Determine the [X, Y] coordinate at the center of the cell enclosing the given text.  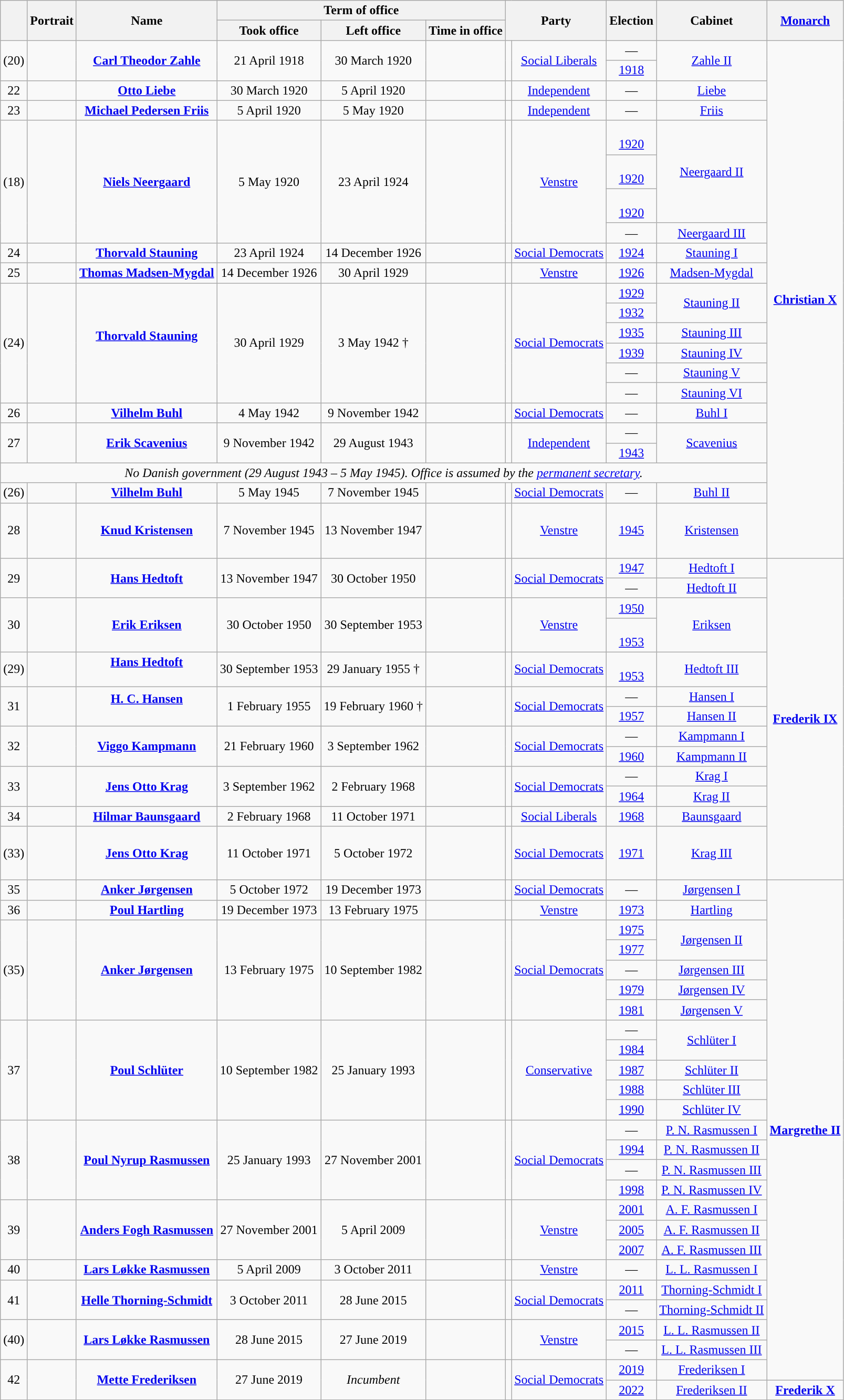
Poul Schlüter [147, 1070]
Left office [373, 30]
2011 [631, 1290]
Jørgensen V [712, 1010]
(26) [14, 493]
Stauning VI [712, 393]
Hansen I [712, 696]
2019 [631, 1370]
36 [14, 910]
A. F. Rasmussen III [712, 1250]
1979 [631, 990]
Krag I [712, 776]
21 April 1918 [269, 60]
(18) [14, 182]
(33) [14, 853]
Monarch [805, 20]
Viggo Kampmann [147, 746]
30 [14, 625]
Niels Neergaard [147, 182]
Hedtoft I [712, 568]
Poul Nyrup Rasmussen [147, 1160]
38 [14, 1160]
(35) [14, 970]
Carl Theodor Zahle [147, 60]
2022 [631, 1389]
Poul Hartling [147, 910]
1984 [631, 1050]
31 [14, 706]
(20) [14, 60]
Frederik IX [805, 719]
1950 [631, 608]
21 February 1960 [269, 746]
Time in office [466, 30]
(40) [14, 1340]
Hedtoft III [712, 669]
Jørgensen I [712, 890]
Buhl II [712, 493]
2015 [631, 1330]
25 [14, 273]
Hansen II [712, 717]
4 May 1942 [269, 413]
Neergaard III [712, 233]
27 [14, 443]
1932 [631, 313]
P. N. Rasmussen IV [712, 1190]
3 May 1942 † [373, 343]
Frederiksen I [712, 1370]
29 August 1943 [373, 443]
Hilmar Baunsgaard [147, 816]
Helle Thorning-Schmidt [147, 1300]
1981 [631, 1010]
Jørgensen II [712, 940]
35 [14, 890]
1 February 1955 [269, 706]
1987 [631, 1070]
Election [631, 20]
Conservative [559, 1070]
Stauning II [712, 303]
1935 [631, 333]
1994 [631, 1150]
22 [14, 90]
Erik Scavenius [147, 443]
33 [14, 786]
H. C. Hansen [147, 706]
28 [14, 531]
1960 [631, 756]
Eriksen [712, 625]
Stauning III [712, 333]
1918 [631, 70]
1977 [631, 950]
34 [14, 816]
1924 [631, 253]
Schlüter IV [712, 1110]
37 [14, 1070]
Frederiksen II [712, 1389]
Friis [712, 110]
1971 [631, 853]
No Danish government (29 August 1943 – 5 May 1945). Office is assumed by the permanent secretary. [383, 473]
Cabinet [712, 20]
1957 [631, 717]
1943 [631, 453]
1929 [631, 293]
41 [14, 1300]
Madsen-Mygdal [712, 273]
Thomas Madsen-Mygdal [147, 273]
19 February 1960 † [373, 706]
Term of office [361, 11]
Krag III [712, 853]
Schlüter I [712, 1040]
(29) [14, 669]
Portrait [52, 20]
P. N. Rasmussen II [712, 1150]
1945 [631, 531]
L. L. Rasmussen III [712, 1350]
29 [14, 578]
29 January 1955 † [373, 669]
1998 [631, 1190]
1975 [631, 930]
1964 [631, 796]
Stauning IV [712, 353]
26 [14, 413]
Jørgensen III [712, 970]
1968 [631, 816]
Michael Pedersen Friis [147, 110]
Jørgensen IV [712, 990]
A. F. Rasmussen II [712, 1230]
Knud Kristensen [147, 531]
P. N. Rasmussen III [712, 1170]
Schlüter III [712, 1090]
Thorning-Schmidt II [712, 1310]
Schlüter II [712, 1070]
Zahle II [712, 60]
Hartling [712, 910]
Party [556, 20]
Stauning V [712, 373]
Buhl I [712, 413]
1926 [631, 273]
Krag II [712, 796]
Scavenius [712, 443]
Kristensen [712, 531]
Mette Frederiksen [147, 1380]
1973 [631, 910]
1947 [631, 568]
Christian X [805, 299]
Kampmann II [712, 756]
L. L. Rasmussen II [712, 1330]
Erik Eriksen [147, 625]
Stauning I [712, 253]
42 [14, 1380]
2007 [631, 1250]
2001 [631, 1210]
1990 [631, 1110]
Neergaard II [712, 171]
Took office [269, 30]
Liebe [712, 90]
2005 [631, 1230]
Baunsgaard [712, 816]
Otto Liebe [147, 90]
1988 [631, 1090]
5 May 1945 [269, 493]
Frederik X [805, 1389]
1939 [631, 353]
A. F. Rasmussen I [712, 1210]
24 [14, 253]
Anders Fogh Rasmussen [147, 1230]
(24) [14, 343]
Thorning-Schmidt I [712, 1290]
Name [147, 20]
Kampmann I [712, 737]
23 [14, 110]
32 [14, 746]
Hedtoft II [712, 588]
Margrethe II [805, 1130]
40 [14, 1270]
Incumbent [373, 1380]
L. L. Rasmussen I [712, 1270]
39 [14, 1230]
P. N. Rasmussen I [712, 1130]
